Extract the (x, y) coordinate from the center of the cell holding the provided text.  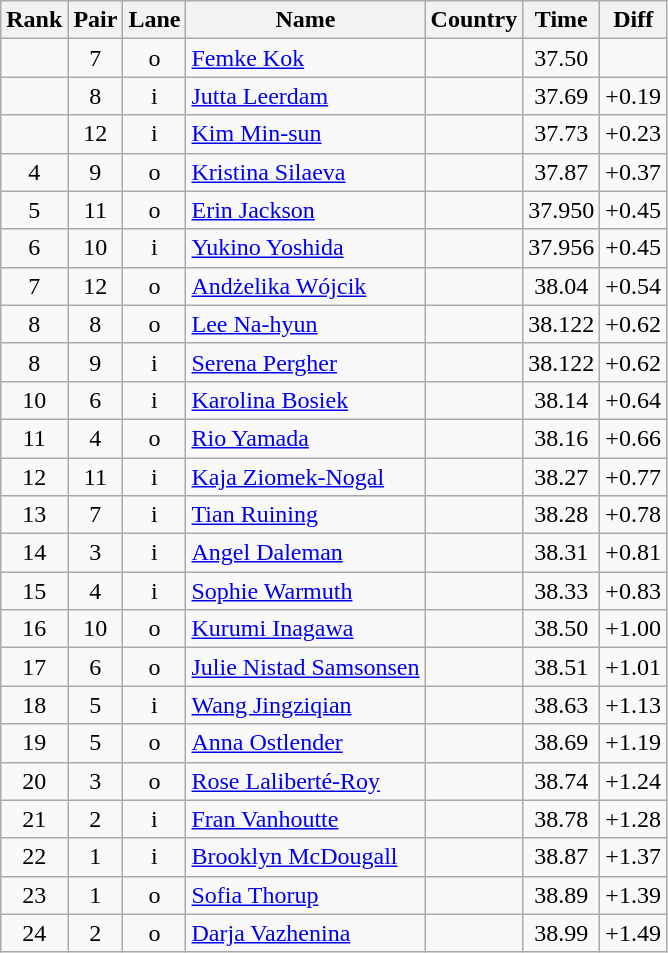
38.51 (562, 667)
17 (34, 667)
+0.78 (634, 515)
23 (34, 895)
+0.77 (634, 477)
+1.00 (634, 629)
20 (34, 781)
Name (306, 20)
Erin Jackson (306, 210)
38.28 (562, 515)
Yukino Yoshida (306, 248)
Tian Ruining (306, 515)
Sophie Warmuth (306, 591)
38.63 (562, 705)
38.31 (562, 553)
+1.24 (634, 781)
+1.37 (634, 857)
Lane (154, 20)
Country (474, 20)
Anna Ostlender (306, 743)
+1.19 (634, 743)
Brooklyn McDougall (306, 857)
Kurumi Inagawa (306, 629)
38.69 (562, 743)
37.73 (562, 134)
+0.54 (634, 286)
Lee Na-hyun (306, 324)
Pair (96, 20)
Jutta Leerdam (306, 96)
Kaja Ziomek-Nogal (306, 477)
16 (34, 629)
+0.37 (634, 172)
Kristina Silaeva (306, 172)
Serena Pergher (306, 362)
Diff (634, 20)
38.50 (562, 629)
13 (34, 515)
Karolina Bosiek (306, 400)
21 (34, 819)
38.89 (562, 895)
Rose Laliberté-Roy (306, 781)
+1.39 (634, 895)
+1.01 (634, 667)
Kim Min-sun (306, 134)
Rio Yamada (306, 438)
38.04 (562, 286)
Julie Nistad Samsonsen (306, 667)
+1.28 (634, 819)
38.87 (562, 857)
14 (34, 553)
+0.64 (634, 400)
+0.66 (634, 438)
Andżelika Wójcik (306, 286)
24 (34, 933)
+0.19 (634, 96)
+1.49 (634, 933)
19 (34, 743)
38.14 (562, 400)
38.27 (562, 477)
15 (34, 591)
Sofia Thorup (306, 895)
38.16 (562, 438)
37.69 (562, 96)
37.87 (562, 172)
37.950 (562, 210)
37.50 (562, 58)
38.99 (562, 933)
Time (562, 20)
18 (34, 705)
37.956 (562, 248)
+0.83 (634, 591)
Femke Kok (306, 58)
Fran Vanhoutte (306, 819)
Darja Vazhenina (306, 933)
+1.13 (634, 705)
38.78 (562, 819)
Wang Jingziqian (306, 705)
38.33 (562, 591)
Angel Daleman (306, 553)
+0.23 (634, 134)
38.74 (562, 781)
+0.81 (634, 553)
22 (34, 857)
Rank (34, 20)
